Extract the [x, y] coordinate from the center of the cell holding the provided text.  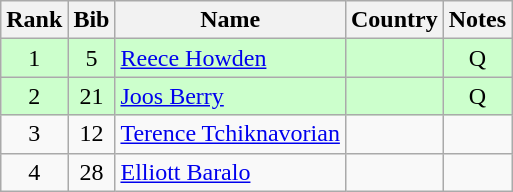
Bib [92, 20]
Reece Howden [230, 58]
Elliott Baralo [230, 172]
28 [92, 172]
12 [92, 134]
Terence Tchiknavorian [230, 134]
4 [34, 172]
Country [394, 20]
21 [92, 96]
Notes [477, 20]
5 [92, 58]
1 [34, 58]
Name [230, 20]
3 [34, 134]
Rank [34, 20]
2 [34, 96]
Joos Berry [230, 96]
